Determine the (x, y) coordinate at the center of the cell enclosing the given text.  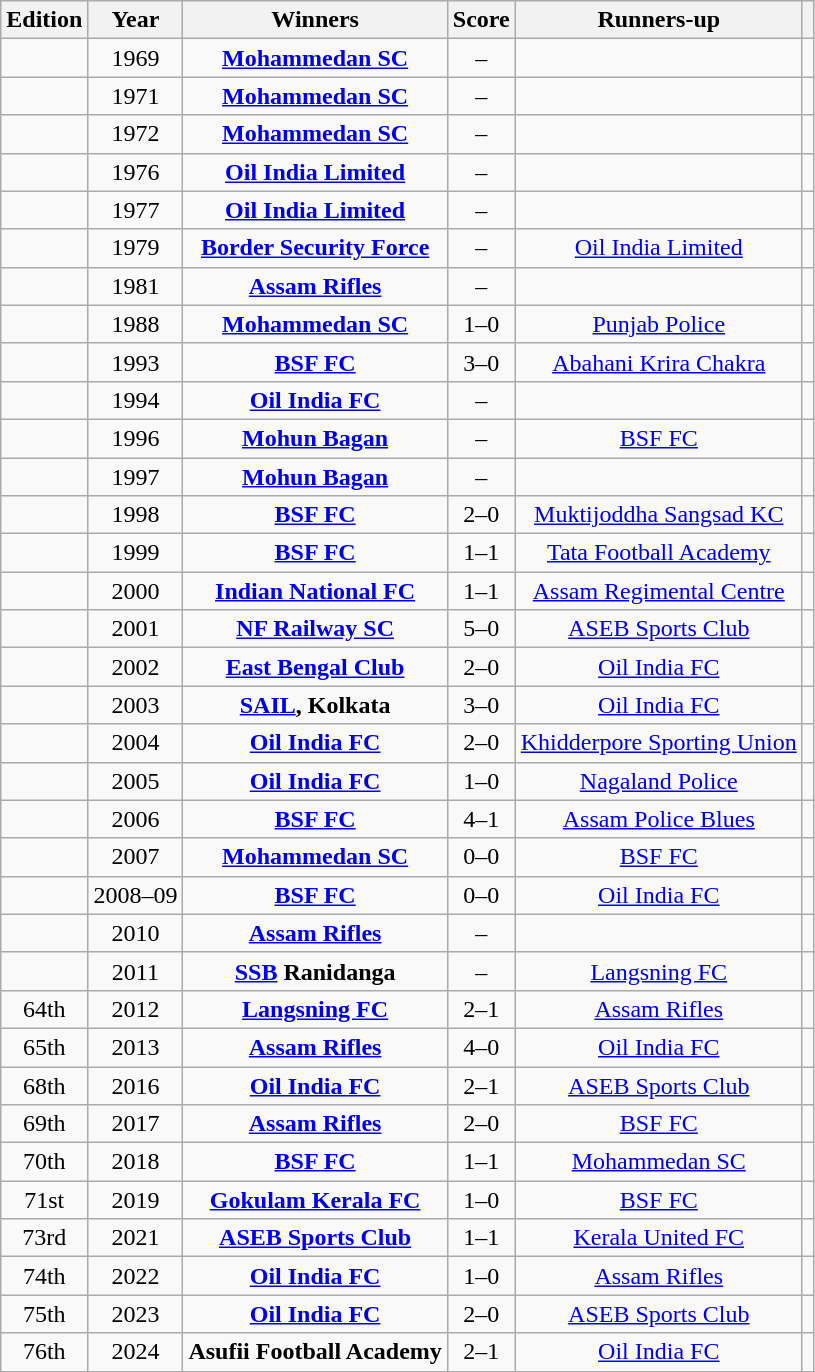
2021 (136, 1238)
1969 (136, 58)
2007 (136, 857)
1971 (136, 96)
2016 (136, 1085)
73rd (44, 1238)
SAIL, Kolkata (315, 705)
2019 (136, 1200)
64th (44, 1009)
2003 (136, 705)
1993 (136, 362)
Punjab Police (658, 324)
2008–09 (136, 895)
NF Railway SC (315, 629)
East Bengal Club (315, 667)
SSB Ranidanga (315, 971)
Gokulam Kerala FC (315, 1200)
1997 (136, 477)
1981 (136, 286)
Edition (44, 20)
2018 (136, 1162)
Muktijoddha Sangsad KC (658, 515)
74th (44, 1276)
Asufii Football Academy (315, 1352)
1977 (136, 210)
2001 (136, 629)
Score (481, 20)
1999 (136, 553)
1994 (136, 400)
2012 (136, 1009)
2017 (136, 1124)
2013 (136, 1047)
1979 (136, 248)
65th (44, 1047)
Nagaland Police (658, 781)
1976 (136, 172)
5–0 (481, 629)
Kerala United FC (658, 1238)
Assam Regimental Centre (658, 591)
76th (44, 1352)
2022 (136, 1276)
2010 (136, 933)
70th (44, 1162)
71st (44, 1200)
Abahani Krira Chakra (658, 362)
69th (44, 1124)
Winners (315, 20)
4–0 (481, 1047)
Indian National FC (315, 591)
2004 (136, 743)
1972 (136, 134)
Border Security Force (315, 248)
2006 (136, 819)
1998 (136, 515)
1988 (136, 324)
Year (136, 20)
68th (44, 1085)
75th (44, 1314)
2023 (136, 1314)
2011 (136, 971)
4–1 (481, 819)
Khidderpore Sporting Union (658, 743)
2005 (136, 781)
2002 (136, 667)
2000 (136, 591)
Assam Police Blues (658, 819)
Tata Football Academy (658, 553)
1996 (136, 438)
Runners-up (658, 20)
2024 (136, 1352)
